Identify which cell holds the provided text, then report its (x, y) central coordinate. 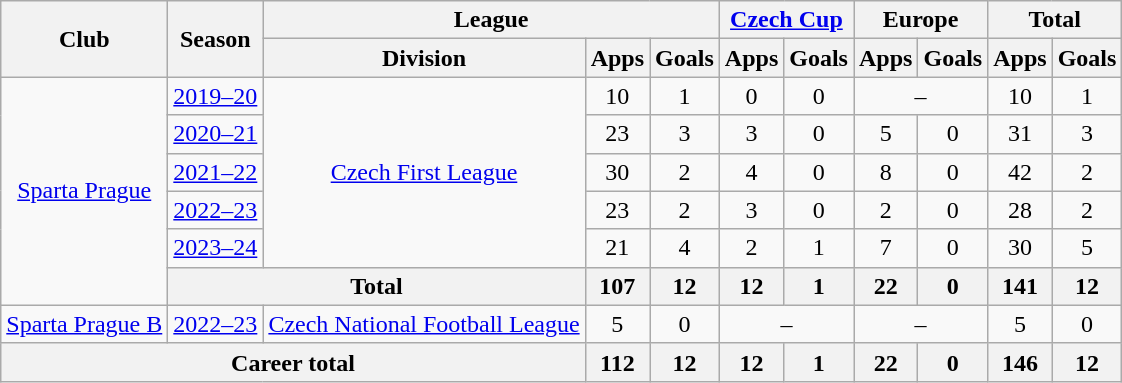
21 (617, 248)
League (491, 20)
Czech National Football League (424, 324)
Season (216, 39)
107 (617, 286)
Sparta Prague (84, 191)
Sparta Prague B (84, 324)
31 (1020, 134)
8 (886, 172)
42 (1020, 172)
2019–20 (216, 96)
Division (424, 58)
28 (1020, 210)
Czech First League (424, 172)
146 (1020, 362)
2023–24 (216, 248)
Club (84, 39)
112 (617, 362)
Career total (293, 362)
7 (886, 248)
2020–21 (216, 134)
2021–22 (216, 172)
Europe (921, 20)
Czech Cup (786, 20)
141 (1020, 286)
